Return the [X, Y] coordinate for the center point of the cell that contains the specified text.  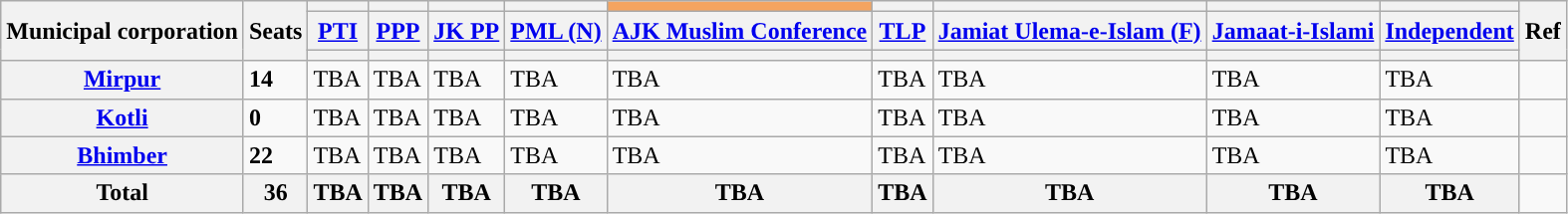
Seats [275, 31]
Independent [1449, 31]
Jamiat Ulema-e-Islam (F) [1070, 31]
Ref [1542, 31]
TLP [903, 31]
JK PP [466, 31]
0 [275, 117]
Jamaat-i-Islami [1293, 31]
Total [123, 193]
14 [275, 80]
PTI [338, 31]
Bhimber [123, 155]
Kotli [123, 117]
PML (N) [556, 31]
AJK Muslim Conference [739, 31]
22 [275, 155]
PPP [397, 31]
36 [275, 193]
Municipal corporation [123, 31]
Mirpur [123, 80]
